Detect which cell encompasses the target text, then output its [x, y] center coordinate. 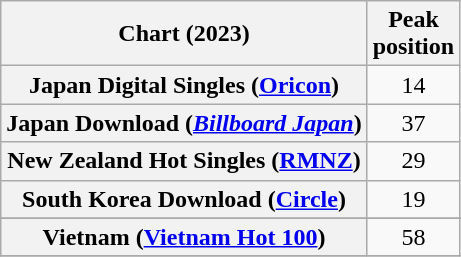
South Korea Download (Circle) [184, 199]
Vietnam (Vietnam Hot 100) [184, 237]
Peakposition [413, 34]
Japan Download (Billboard Japan) [184, 123]
New Zealand Hot Singles (RMNZ) [184, 161]
14 [413, 85]
37 [413, 123]
Chart (2023) [184, 34]
19 [413, 199]
29 [413, 161]
58 [413, 237]
Japan Digital Singles (Oricon) [184, 85]
